Search for the cell housing the specified text and yield its (x, y) center coordinate. 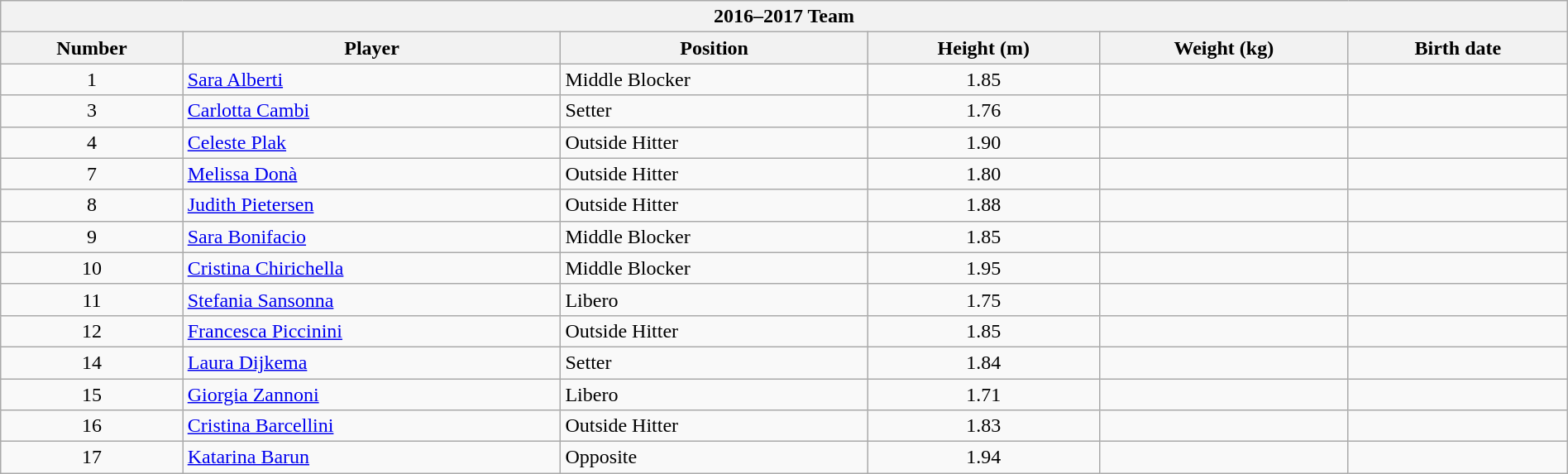
1.94 (983, 457)
4 (92, 142)
Height (m) (983, 48)
1.90 (983, 142)
Sara Bonifacio (372, 237)
16 (92, 426)
Laura Dijkema (372, 362)
1 (92, 79)
Melissa Donà (372, 174)
Francesca Piccinini (372, 331)
Giorgia Zannoni (372, 395)
Judith Pietersen (372, 205)
Position (715, 48)
9 (92, 237)
11 (92, 299)
Opposite (715, 457)
1.71 (983, 395)
Carlotta Cambi (372, 111)
15 (92, 395)
Katarina Barun (372, 457)
Celeste Plak (372, 142)
8 (92, 205)
1.83 (983, 426)
Cristina Barcellini (372, 426)
1.88 (983, 205)
2016–2017 Team (784, 17)
Number (92, 48)
12 (92, 331)
1.76 (983, 111)
1.84 (983, 362)
Birth date (1457, 48)
1.95 (983, 268)
1.75 (983, 299)
3 (92, 111)
7 (92, 174)
Sara Alberti (372, 79)
1.80 (983, 174)
Cristina Chirichella (372, 268)
17 (92, 457)
Weight (kg) (1224, 48)
10 (92, 268)
Stefania Sansonna (372, 299)
14 (92, 362)
Player (372, 48)
